Capture the cell that displays the provided text and extract its [X, Y] central coordinate. 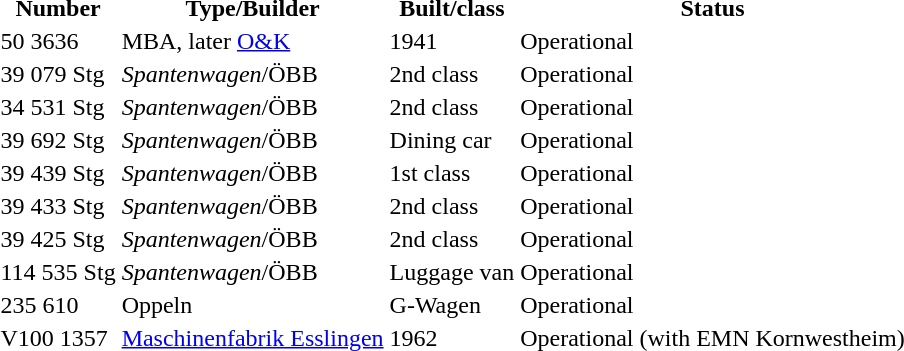
MBA, later O&K [252, 41]
Oppeln [252, 305]
G-Wagen [452, 305]
1st class [452, 173]
Dining car [452, 140]
Luggage van [452, 272]
1941 [452, 41]
